Return the [X, Y] coordinate for the center point of the cell that contains the specified text.  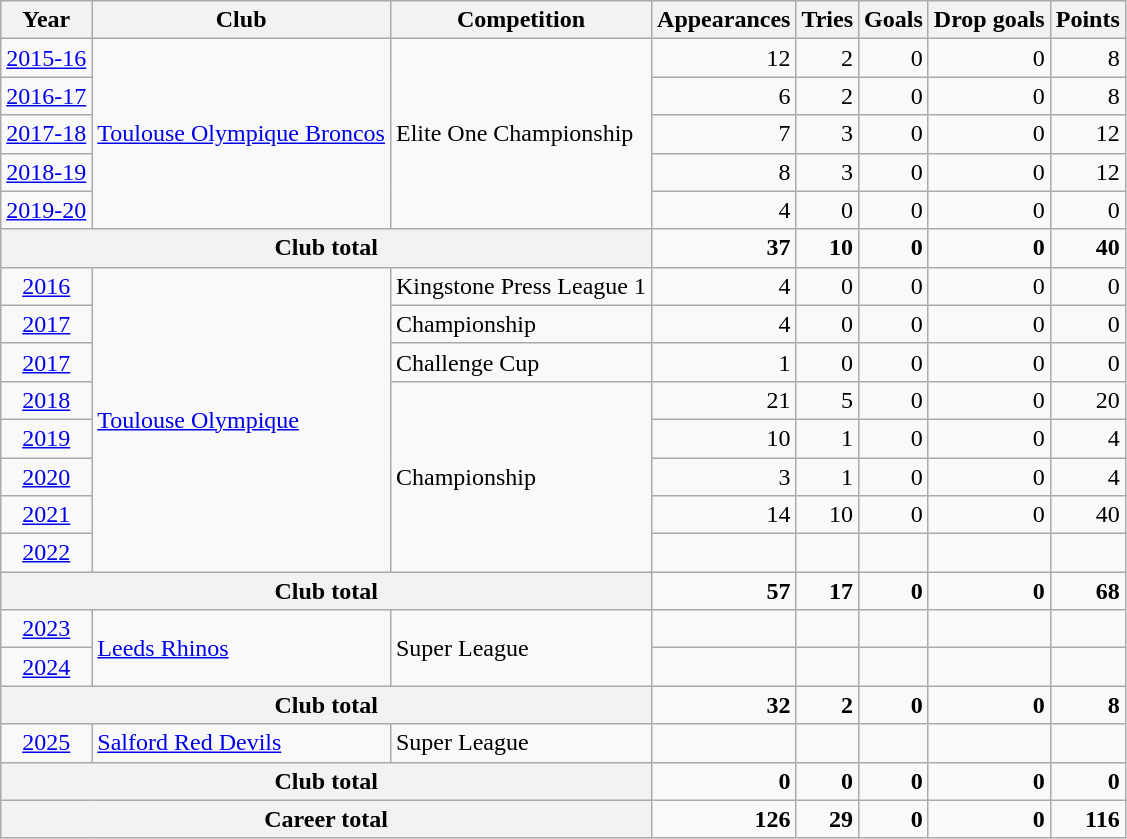
Competition [520, 20]
Tries [828, 20]
Elite One Championship [520, 134]
Goals [894, 20]
Leeds Rhinos [242, 648]
2016 [46, 286]
2019 [46, 438]
Salford Red Devils [242, 743]
5 [828, 400]
2018 [46, 400]
6 [724, 96]
Club [242, 20]
37 [724, 248]
17 [828, 591]
Kingstone Press League 1 [520, 286]
116 [1088, 819]
126 [724, 819]
Career total [326, 819]
2018-19 [46, 172]
14 [724, 515]
Year [46, 20]
2024 [46, 667]
2017-18 [46, 134]
2019-20 [46, 210]
Toulouse Olympique [242, 419]
32 [724, 705]
2025 [46, 743]
Points [1088, 20]
29 [828, 819]
Drop goals [989, 20]
57 [724, 591]
Appearances [724, 20]
21 [724, 400]
68 [1088, 591]
2020 [46, 477]
2015-16 [46, 58]
7 [724, 134]
2023 [46, 629]
2016-17 [46, 96]
2021 [46, 515]
Toulouse Olympique Broncos [242, 134]
Challenge Cup [520, 362]
20 [1088, 400]
2022 [46, 553]
